Locate the cell with the specified text and output its [X, Y] center coordinate. 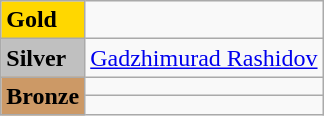
Gadzhimurad Rashidov [204, 58]
Silver [43, 58]
Gold [43, 20]
Bronze [43, 96]
